Identify which cell holds the provided text, then report its [X, Y] central coordinate. 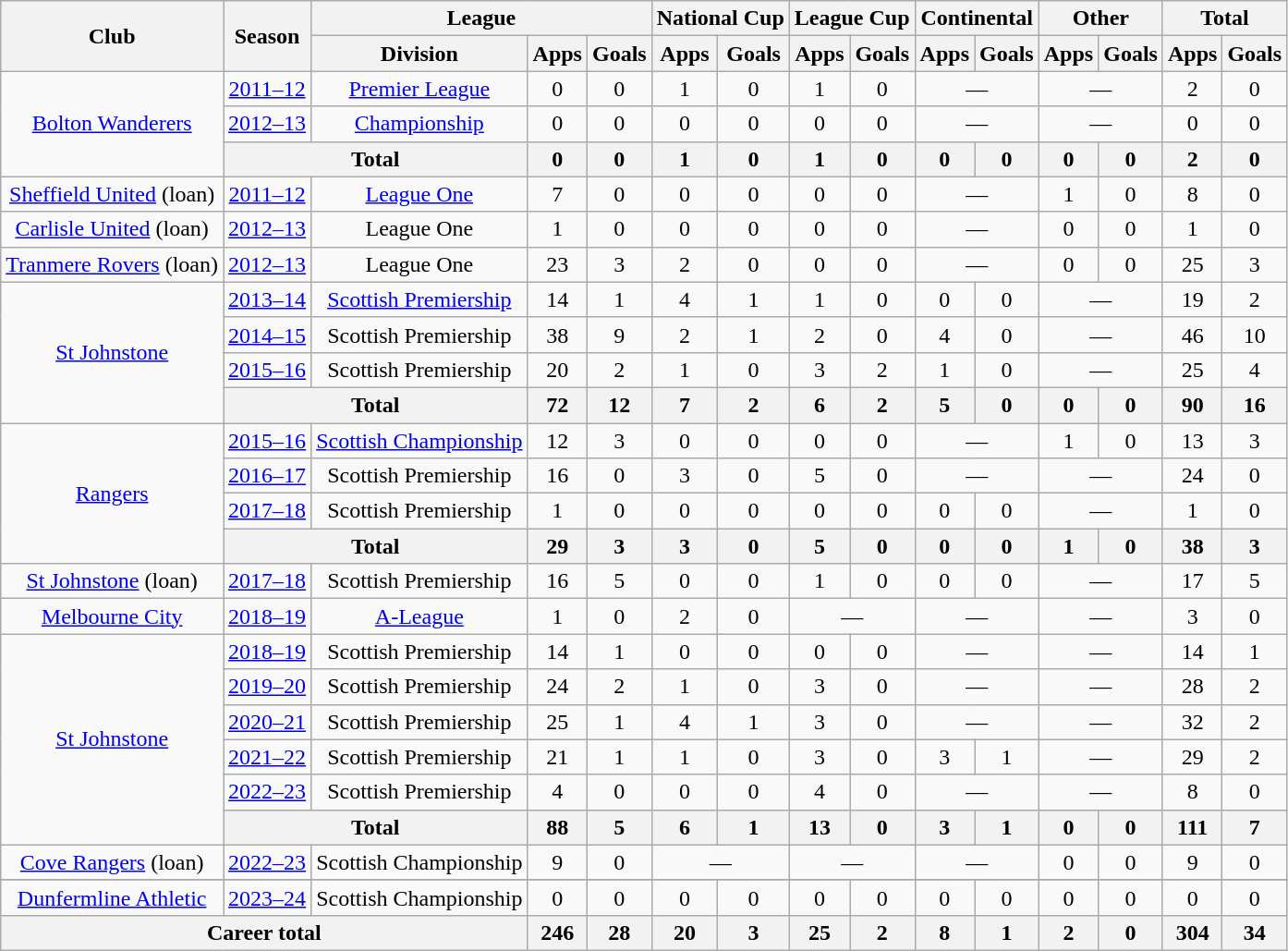
2014–15 [268, 335]
Bolton Wanderers [113, 124]
Other [1100, 18]
Career total [264, 933]
Championship [419, 124]
34 [1255, 933]
Tranmere Rovers (loan) [113, 264]
National Cup [721, 18]
Cove Rangers (loan) [113, 862]
A-League [419, 616]
2016–17 [268, 476]
Melbourne City [113, 616]
Division [419, 54]
Carlisle United (loan) [113, 229]
72 [557, 405]
88 [557, 827]
League [482, 18]
90 [1192, 405]
2013–14 [268, 299]
Season [268, 36]
Continental [977, 18]
Premier League [419, 89]
21 [557, 757]
2020–21 [268, 722]
10 [1255, 335]
Dunfermline Athletic [113, 897]
2021–22 [268, 757]
23 [557, 264]
League Cup [852, 18]
2023–24 [268, 897]
32 [1192, 722]
17 [1192, 581]
304 [1192, 933]
2019–20 [268, 687]
Rangers [113, 494]
19 [1192, 299]
111 [1192, 827]
Sheffield United (loan) [113, 194]
46 [1192, 335]
St Johnstone (loan) [113, 581]
Club [113, 36]
246 [557, 933]
